Identify which cell holds the provided text, then report its (X, Y) central coordinate. 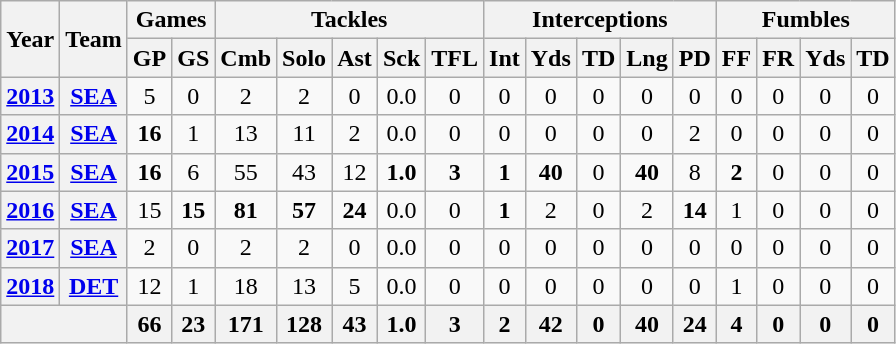
Interceptions (600, 20)
Cmb (246, 58)
Ast (355, 58)
Solo (304, 58)
128 (304, 324)
Lng (647, 58)
Sck (401, 58)
2016 (30, 210)
Int (505, 58)
42 (550, 324)
Tackles (350, 20)
FF (736, 58)
PD (694, 58)
Year (30, 39)
2014 (30, 134)
66 (149, 324)
2015 (30, 172)
Fumbles (806, 20)
57 (304, 210)
4 (736, 324)
8 (694, 172)
81 (246, 210)
23 (194, 324)
GS (194, 58)
18 (246, 286)
55 (246, 172)
2017 (30, 248)
GP (149, 58)
TFL (455, 58)
11 (304, 134)
Games (170, 20)
DET (94, 286)
FR (778, 58)
2018 (30, 286)
171 (246, 324)
14 (694, 210)
6 (194, 172)
2013 (30, 96)
Team (94, 39)
